Locate the cell with the specified text and output its (x, y) center coordinate. 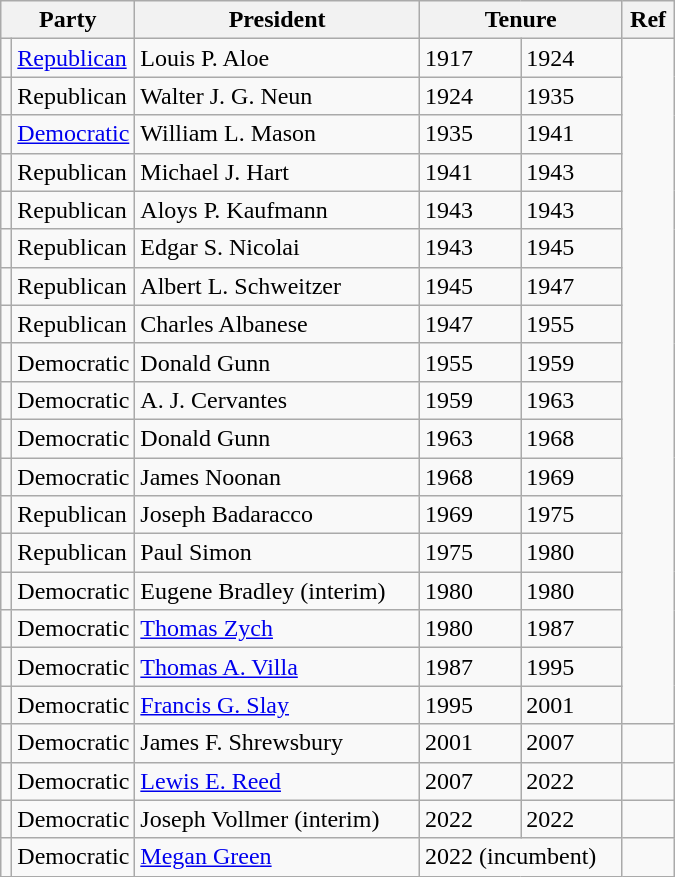
Edgar S. Nicolai (278, 248)
Thomas Zych (278, 629)
Charles Albanese (278, 324)
Louis P. Aloe (278, 58)
William L. Mason (278, 134)
James F. Shrewsbury (278, 743)
1917 (470, 58)
Megan Green (278, 857)
Thomas A. Villa (278, 667)
Party (68, 20)
Lewis E. Reed (278, 781)
Tenure (520, 20)
A. J. Cervantes (278, 400)
Aloys P. Kaufmann (278, 210)
Joseph Badaracco (278, 515)
Walter J. G. Neun (278, 96)
2022 (incumbent) (520, 857)
Albert L. Schweitzer (278, 286)
Paul Simon (278, 553)
Ref (648, 20)
Michael J. Hart (278, 172)
James Noonan (278, 477)
President (278, 20)
Eugene Bradley (interim) (278, 591)
Joseph Vollmer (interim) (278, 819)
Francis G. Slay (278, 705)
